Locate the cell with the specified text and output its [x, y] center coordinate. 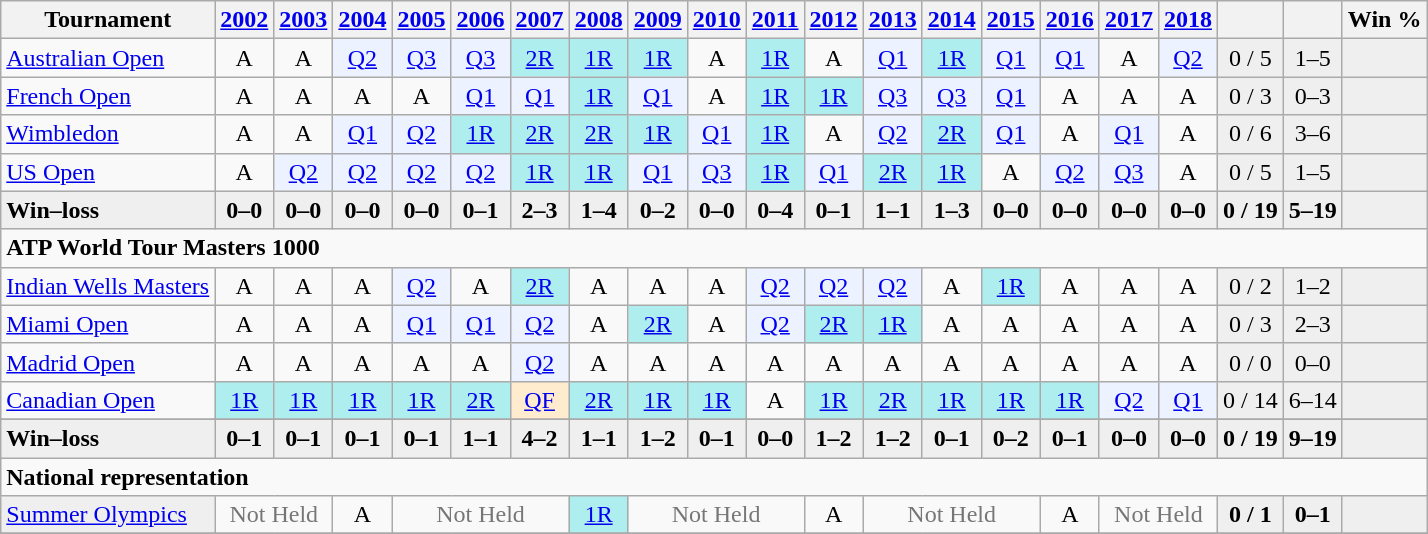
2011 [775, 20]
0 / 6 [1250, 134]
2015 [1010, 20]
2004 [362, 20]
ATP World Tour Masters 1000 [714, 248]
2003 [304, 20]
Summer Olympics [108, 515]
Australian Open [108, 58]
2014 [952, 20]
0–4 [775, 210]
Canadian Open [108, 400]
5–19 [1312, 210]
1–4 [598, 210]
QF [540, 400]
2018 [1188, 20]
1–3 [952, 210]
0–3 [1312, 96]
0 / 0 [1250, 362]
Win % [1384, 20]
Wimbledon [108, 134]
0 / 2 [1250, 286]
2006 [480, 20]
2010 [716, 20]
2007 [540, 20]
0 / 14 [1250, 400]
3–6 [1312, 134]
0 / 1 [1250, 515]
2013 [892, 20]
2008 [598, 20]
2017 [1128, 20]
National representation [714, 477]
4–2 [540, 438]
2012 [834, 20]
Indian Wells Masters [108, 286]
2009 [658, 20]
Miami Open [108, 324]
Madrid Open [108, 362]
2002 [244, 20]
9–19 [1312, 438]
2005 [422, 20]
French Open [108, 96]
6–14 [1312, 400]
Tournament [108, 20]
2016 [1070, 20]
US Open [108, 172]
